Output the (X, Y) coordinate of the center of the cell containing the given text.  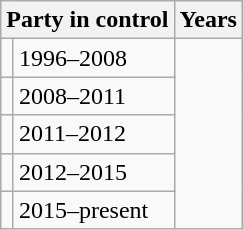
1996–2008 (94, 58)
2008–2011 (94, 96)
Party in control (88, 20)
2015–present (94, 210)
Years (208, 20)
2012–2015 (94, 172)
2011–2012 (94, 134)
